Extract the [X, Y] coordinate from the center of the cell holding the provided text.  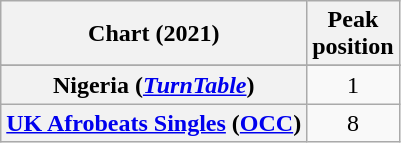
1 [353, 85]
Nigeria (TurnTable) [154, 85]
Chart (2021) [154, 34]
UK Afrobeats Singles (OCC) [154, 123]
Peakposition [353, 34]
8 [353, 123]
